Detect which cell encompasses the target text, then output its (X, Y) center coordinate. 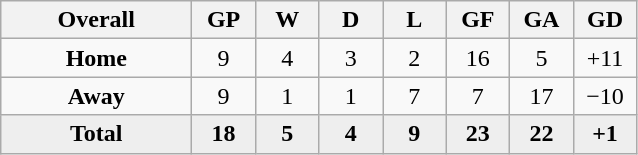
L (414, 20)
GF (478, 20)
3 (351, 58)
23 (478, 134)
22 (542, 134)
18 (224, 134)
Away (96, 96)
GD (605, 20)
GA (542, 20)
17 (542, 96)
Total (96, 134)
Home (96, 58)
16 (478, 58)
2 (414, 58)
−10 (605, 96)
+1 (605, 134)
D (351, 20)
GP (224, 20)
Overall (96, 20)
+11 (605, 58)
W (287, 20)
